Locate the cell with the specified text and output its (X, Y) center coordinate. 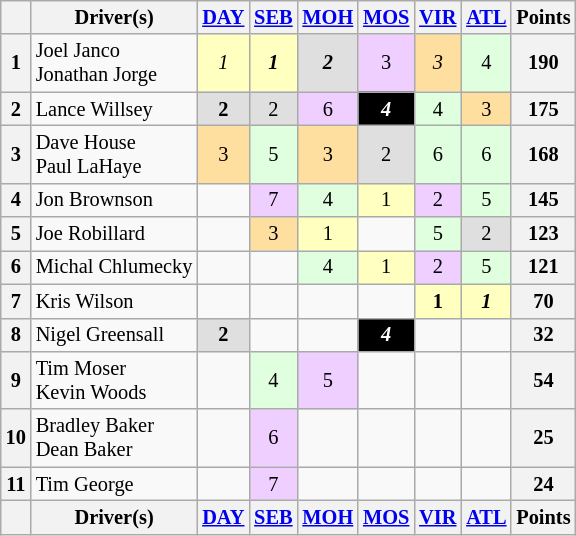
Joel Janco Jonathan Jorge (114, 63)
Tim George (114, 484)
Tim Moser Kevin Woods (114, 380)
145 (543, 200)
8 (16, 335)
24 (543, 484)
54 (543, 380)
10 (16, 438)
121 (543, 267)
175 (543, 109)
Jon Brownson (114, 200)
25 (543, 438)
Nigel Greensall (114, 335)
Dave House Paul LaHaye (114, 154)
123 (543, 234)
Lance Willsey (114, 109)
Kris Wilson (114, 301)
9 (16, 380)
Bradley Baker Dean Baker (114, 438)
190 (543, 63)
70 (543, 301)
11 (16, 484)
Joe Robillard (114, 234)
168 (543, 154)
Michal Chlumecky (114, 267)
32 (543, 335)
